Detect which cell encompasses the target text, then output its (X, Y) center coordinate. 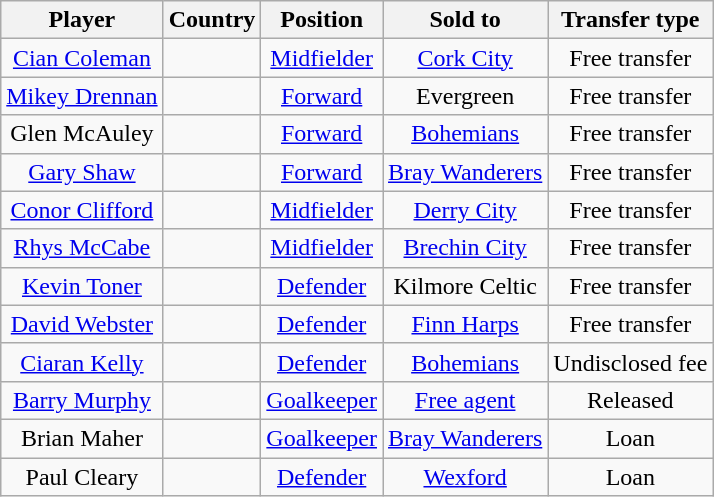
Cian Coleman (82, 58)
Kilmore Celtic (464, 286)
Free agent (464, 400)
Player (82, 20)
Brian Maher (82, 438)
Released (630, 400)
Ciaran Kelly (82, 362)
Glen McAuley (82, 134)
Conor Clifford (82, 210)
Derry City (464, 210)
Cork City (464, 58)
Barry Murphy (82, 400)
Transfer type (630, 20)
Sold to (464, 20)
Finn Harps (464, 324)
Brechin City (464, 248)
Mikey Drennan (82, 96)
Country (212, 20)
David Webster (82, 324)
Gary Shaw (82, 172)
Wexford (464, 477)
Kevin Toner (82, 286)
Position (322, 20)
Evergreen (464, 96)
Rhys McCabe (82, 248)
Undisclosed fee (630, 362)
Paul Cleary (82, 477)
